Scan for the cell matching the given text and deliver its [x, y] coordinate at center. 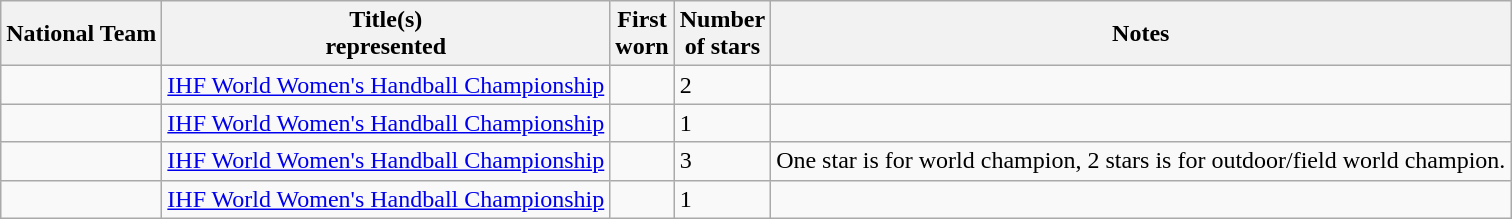
3 [722, 161]
Firstworn [642, 34]
Notes [1141, 34]
National Team [82, 34]
2 [722, 85]
Numberof stars [722, 34]
Title(s)represented [386, 34]
One star is for world champion, 2 stars is for outdoor/field world champion. [1141, 161]
